Capture the cell that displays the provided text and extract its (X, Y) central coordinate. 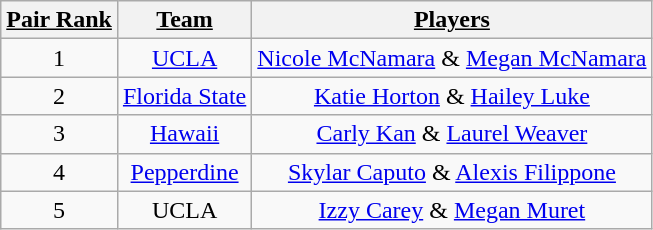
3 (60, 134)
2 (60, 96)
Skylar Caputo & Alexis Filippone (452, 172)
5 (60, 210)
Pair Rank (60, 20)
Pepperdine (184, 172)
Hawaii (184, 134)
Katie Horton & Hailey Luke (452, 96)
Carly Kan & Laurel Weaver (452, 134)
Players (452, 20)
Izzy Carey & Megan Muret (452, 210)
Nicole McNamara & Megan McNamara (452, 58)
1 (60, 58)
Florida State (184, 96)
Team (184, 20)
4 (60, 172)
